Return [X, Y] of the center of cell containing provided text 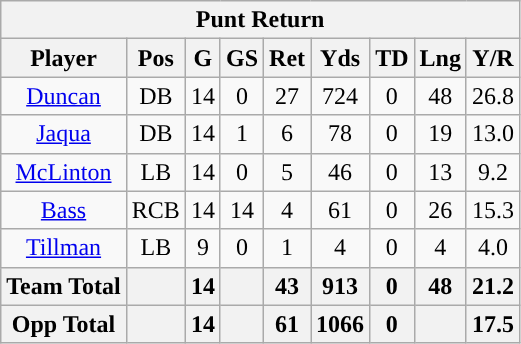
4.0 [492, 248]
43 [288, 286]
19 [440, 134]
9 [202, 248]
913 [340, 286]
26.8 [492, 96]
1066 [340, 324]
RCB [156, 210]
Duncan [64, 96]
Player [64, 58]
TD [392, 58]
Jaqua [64, 134]
Team Total [64, 286]
78 [340, 134]
5 [288, 172]
26 [440, 210]
27 [288, 96]
Pos [156, 58]
Lng [440, 58]
McLinton [64, 172]
9.2 [492, 172]
21.2 [492, 286]
13 [440, 172]
17.5 [492, 324]
724 [340, 96]
46 [340, 172]
15.3 [492, 210]
G [202, 58]
Tillman [64, 248]
Yds [340, 58]
GS [242, 58]
Ret [288, 58]
Opp Total [64, 324]
Punt Return [260, 20]
6 [288, 134]
Y/R [492, 58]
Bass [64, 210]
13.0 [492, 134]
